Pinpoint the cell where the given text exists, returning its [x, y] midpoint coordinate. 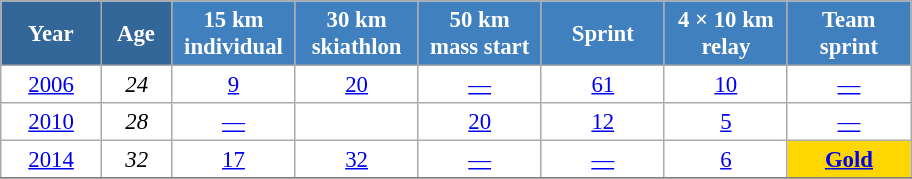
10 [726, 85]
Sprint [602, 34]
9 [234, 85]
12 [602, 122]
4 × 10 km relay [726, 34]
6 [726, 160]
2010 [52, 122]
Team sprint [848, 34]
Year [52, 34]
17 [234, 160]
24 [136, 85]
2006 [52, 85]
15 km individual [234, 34]
28 [136, 122]
Gold [848, 160]
5 [726, 122]
50 km mass start [480, 34]
30 km skiathlon [356, 34]
Age [136, 34]
2014 [52, 160]
61 [602, 85]
